Provide the (X, Y) coordinate of the cell's center where the given text is located.  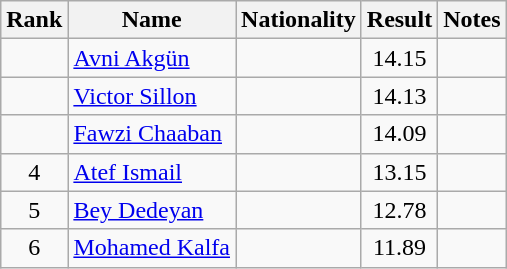
Rank (34, 20)
Mohamed Kalfa (152, 248)
13.15 (399, 172)
Nationality (299, 20)
Name (152, 20)
Fawzi Chaaban (152, 134)
Bey Dedeyan (152, 210)
Result (399, 20)
Atef Ismail (152, 172)
6 (34, 248)
14.09 (399, 134)
Notes (472, 20)
5 (34, 210)
11.89 (399, 248)
Victor Sillon (152, 96)
Avni Akgün (152, 58)
12.78 (399, 210)
14.15 (399, 58)
14.13 (399, 96)
4 (34, 172)
